Detect which cell encompasses the target text, then output its [x, y] center coordinate. 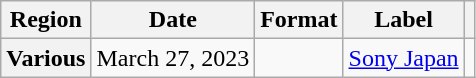
Various [46, 58]
March 27, 2023 [173, 58]
Sony Japan [404, 58]
Format [299, 20]
Label [404, 20]
Region [46, 20]
Date [173, 20]
